Locate the cell with the specified text and output its [x, y] center coordinate. 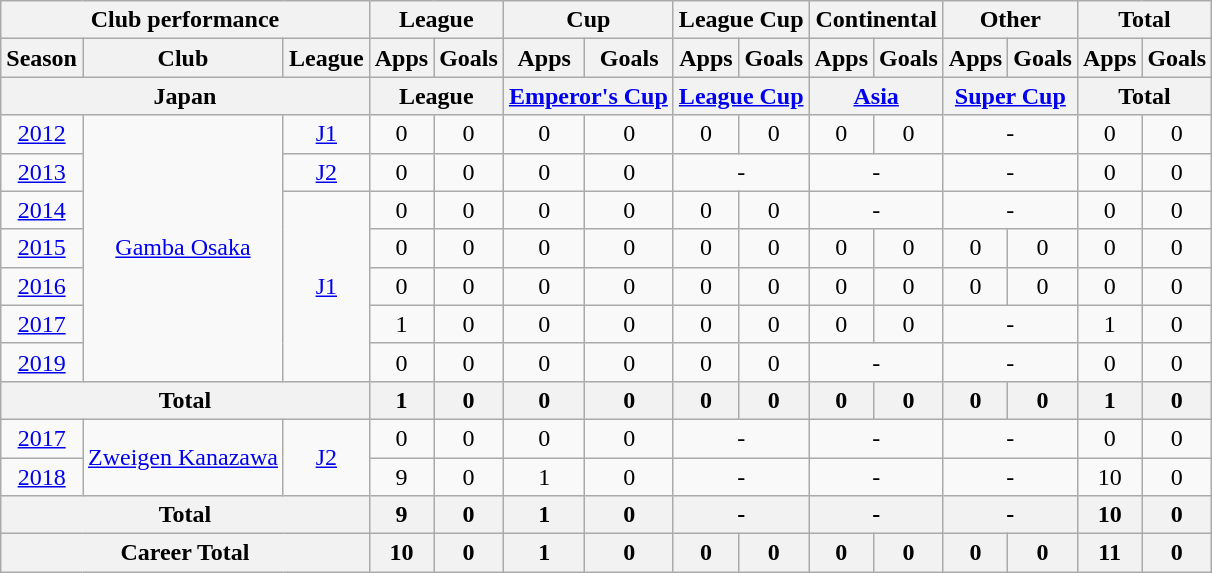
Emperor's Cup [588, 96]
2019 [42, 362]
Gamba Osaka [182, 248]
Japan [185, 96]
Super Cup [1010, 96]
Zweigen Kanazawa [182, 457]
Career Total [185, 553]
Asia [876, 96]
2016 [42, 286]
2012 [42, 134]
2018 [42, 477]
2015 [42, 248]
Cup [588, 20]
Club [182, 58]
11 [1109, 553]
Season [42, 58]
2014 [42, 210]
Other [1010, 20]
2013 [42, 172]
Continental [876, 20]
Club performance [185, 20]
